Provide the (X, Y) coordinate of the cell's center where the given text is located.  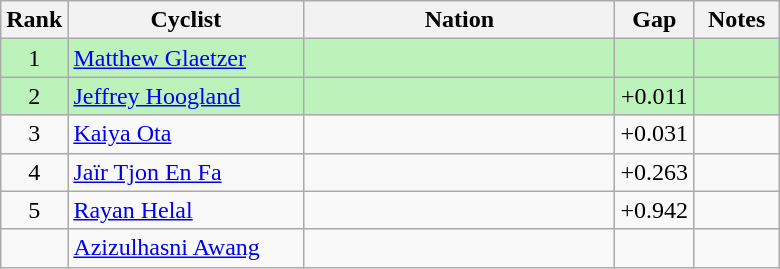
Nation (460, 20)
+0.031 (654, 134)
3 (34, 134)
Azizulhasni Awang (186, 248)
Notes (737, 20)
Kaiya Ota (186, 134)
Gap (654, 20)
4 (34, 172)
Cyclist (186, 20)
5 (34, 210)
+0.942 (654, 210)
+0.263 (654, 172)
Jeffrey Hoogland (186, 96)
Rank (34, 20)
Jaïr Tjon En Fa (186, 172)
+0.011 (654, 96)
2 (34, 96)
Rayan Helal (186, 210)
Matthew Glaetzer (186, 58)
1 (34, 58)
